Extract the [x, y] coordinate from the center of the cell holding the provided text.  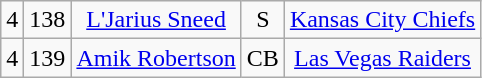
Amik Robertson [156, 58]
L'Jarius Sneed [156, 20]
139 [48, 58]
Kansas City Chiefs [382, 20]
S [262, 20]
138 [48, 20]
CB [262, 58]
Las Vegas Raiders [382, 58]
